Detect which cell encompasses the target text, then output its (X, Y) center coordinate. 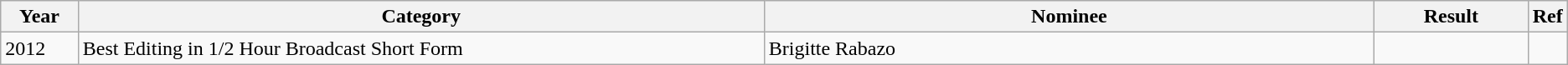
Nominee (1069, 17)
Brigitte Rabazo (1069, 48)
Best Editing in 1/2 Hour Broadcast Short Form (420, 48)
Year (39, 17)
Result (1452, 17)
Category (420, 17)
Ref (1548, 17)
2012 (39, 48)
